Extract the (X, Y) coordinate from the center of the cell holding the provided text.  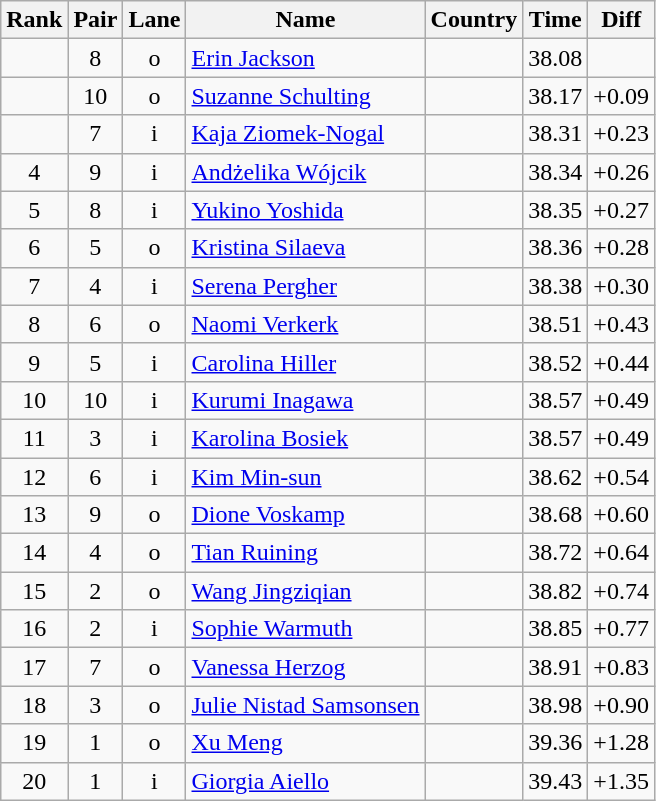
38.08 (556, 58)
+0.44 (622, 362)
Yukino Yoshida (306, 210)
Serena Pergher (306, 286)
14 (34, 553)
12 (34, 477)
Time (556, 20)
+0.28 (622, 248)
+0.60 (622, 515)
Karolina Bosiek (306, 438)
Andżelika Wójcik (306, 172)
38.82 (556, 591)
Kristina Silaeva (306, 248)
38.36 (556, 248)
+0.43 (622, 324)
Pair (96, 20)
Rank (34, 20)
38.68 (556, 515)
38.91 (556, 667)
Carolina Hiller (306, 362)
+0.64 (622, 553)
19 (34, 743)
Julie Nistad Samsonsen (306, 705)
Lane (154, 20)
38.38 (556, 286)
Erin Jackson (306, 58)
+0.27 (622, 210)
18 (34, 705)
17 (34, 667)
Wang Jingziqian (306, 591)
20 (34, 781)
+1.28 (622, 743)
38.85 (556, 629)
Name (306, 20)
Kaja Ziomek-Nogal (306, 134)
16 (34, 629)
38.98 (556, 705)
38.72 (556, 553)
Dione Voskamp (306, 515)
Kurumi Inagawa (306, 400)
+0.09 (622, 96)
39.43 (556, 781)
+0.26 (622, 172)
15 (34, 591)
13 (34, 515)
+0.54 (622, 477)
+0.30 (622, 286)
38.51 (556, 324)
38.62 (556, 477)
+0.77 (622, 629)
+0.83 (622, 667)
+0.23 (622, 134)
Suzanne Schulting (306, 96)
+1.35 (622, 781)
38.31 (556, 134)
Vanessa Herzog (306, 667)
Kim Min-sun (306, 477)
38.35 (556, 210)
38.17 (556, 96)
Tian Ruining (306, 553)
+0.90 (622, 705)
Sophie Warmuth (306, 629)
Xu Meng (306, 743)
39.36 (556, 743)
Naomi Verkerk (306, 324)
38.52 (556, 362)
11 (34, 438)
Giorgia Aiello (306, 781)
Diff (622, 20)
Country (474, 20)
+0.74 (622, 591)
38.34 (556, 172)
